For the text-containing cell, return its midpoint in (x, y) coordinate format. 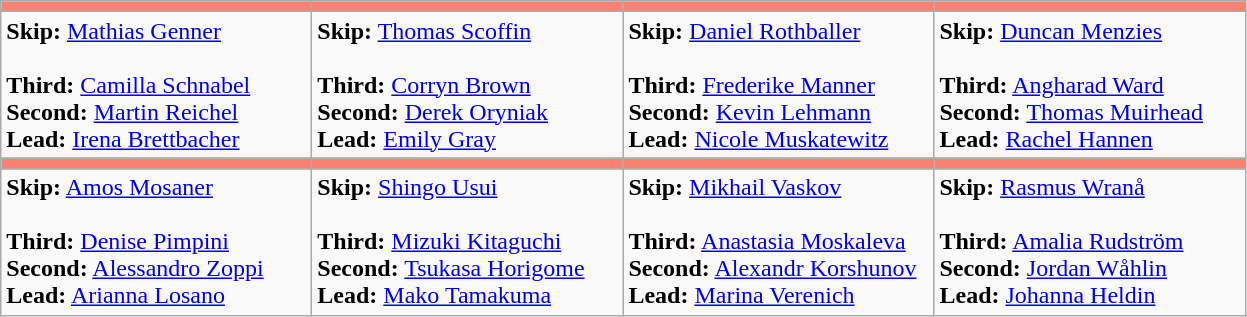
Skip: Shingo UsuiThird: Mizuki Kitaguchi Second: Tsukasa Horigome Lead: Mako Tamakuma (468, 242)
Skip: Rasmus WranåThird: Amalia Rudström Second: Jordan Wåhlin Lead: Johanna Heldin (1090, 242)
Skip: Mathias GennerThird: Camilla Schnabel Second: Martin Reichel Lead: Irena Brettbacher (156, 85)
Skip: Duncan MenziesThird: Angharad Ward Second: Thomas Muirhead Lead: Rachel Hannen (1090, 85)
Skip: Amos MosanerThird: Denise Pimpini Second: Alessandro Zoppi Lead: Arianna Losano (156, 242)
Skip: Thomas ScoffinThird: Corryn Brown Second: Derek Oryniak Lead: Emily Gray (468, 85)
Skip: Mikhail VaskovThird: Anastasia Moskaleva Second: Alexandr Korshunov Lead: Marina Verenich (778, 242)
Skip: Daniel RothballerThird: Frederike Manner Second: Kevin Lehmann Lead: Nicole Muskatewitz (778, 85)
